Provide the [X, Y] coordinate of the cell's center where the given text is located.  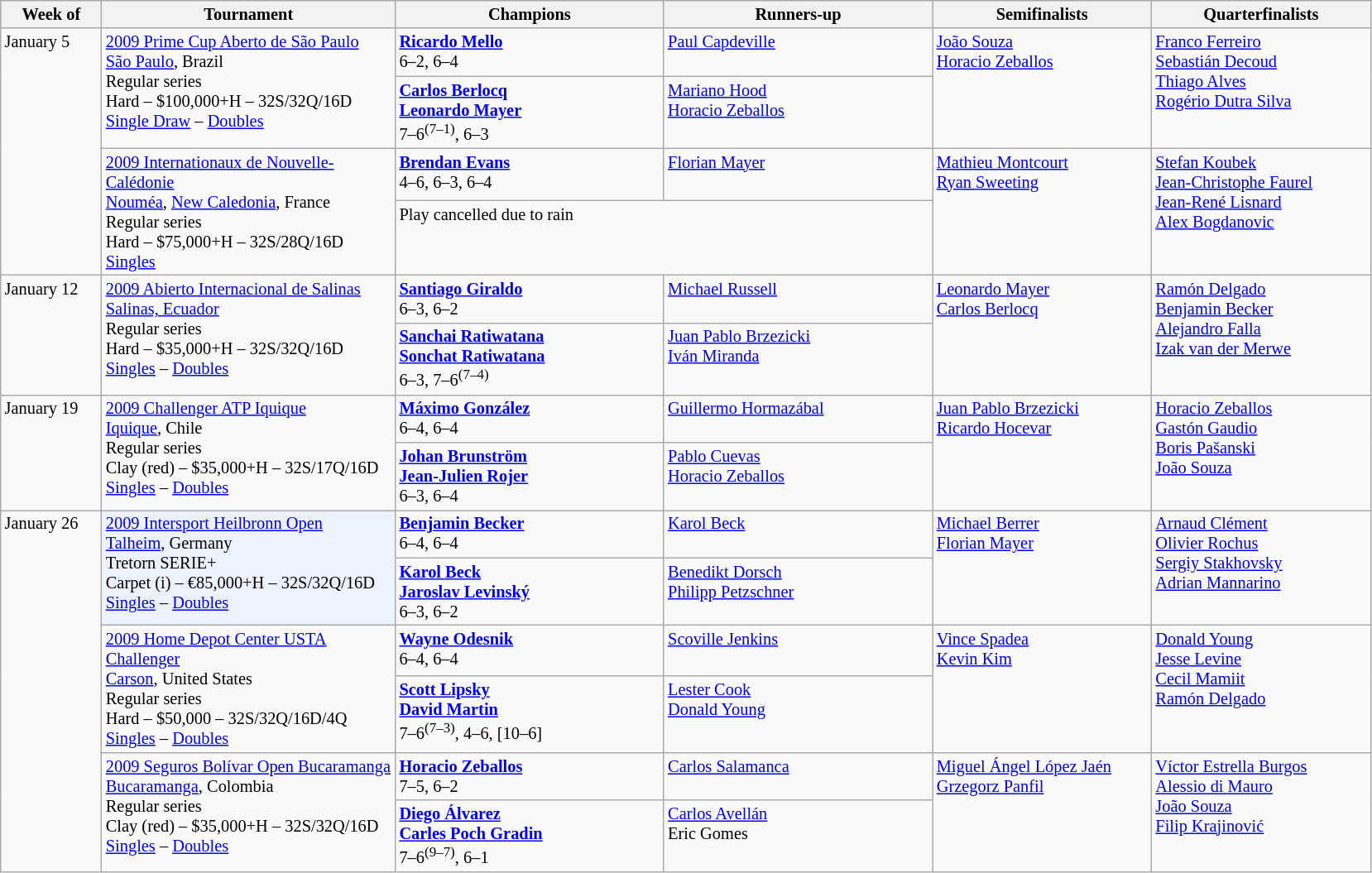
Scott Lipsky David Martin7–6(7–3), 4–6, [10–6] [530, 714]
January 5 [51, 151]
Michael Russell [798, 299]
Pablo Cuevas Horacio Zeballos [798, 477]
Johan Brunström Jean-Julien Rojer6–3, 6–4 [530, 477]
January 12 [51, 334]
Paul Capdeville [798, 52]
January 19 [51, 452]
2009 Internationaux de Nouvelle-Calédonie Nouméa, New Caledonia, FranceRegular seriesHard – $75,000+H – 32S/28Q/16DSingles [248, 212]
Carlos Salamanca [798, 776]
Máximo González6–4, 6–4 [530, 419]
Miguel Ángel López Jaén Grzegorz Panfil [1043, 813]
João Souza Horacio Zeballos [1043, 88]
Benedikt Dorsch Philipp Petzschner [798, 592]
Lester Cook Donald Young [798, 714]
Karol Beck [798, 534]
Leonardo Mayer Carlos Berlocq [1043, 334]
Benjamin Becker6–4, 6–4 [530, 534]
Vince Spadea Kevin Kim [1043, 689]
Mathieu Montcourt Ryan Sweeting [1043, 212]
Stefan Koubek Jean-Christophe Faurel Jean-René Lisnard Alex Bogdanovic [1261, 212]
Franco Ferreiro Sebastián Decoud Thiago Alves Rogério Dutra Silva [1261, 88]
Semifinalists [1043, 14]
Florian Mayer [798, 175]
2009 Intersport Heilbronn OpenTalheim, GermanyTretorn SERIE+Carpet (i) – €85,000+H – 32S/32Q/16DSingles – Doubles [248, 568]
Víctor Estrella Burgos Alessio di Mauro João Souza Filip Krajinović [1261, 813]
Horacio Zeballos7–5, 6–2 [530, 776]
2009 Home Depot Center USTA Challenger Carson, United StatesRegular seriesHard – $50,000 – 32S/32Q/16D/4QSingles – Doubles [248, 689]
2009 Challenger ATP Iquique Iquique, ChileRegular seriesClay (red) – $35,000+H – 32S/17Q/16DSingles – Doubles [248, 452]
Karol Beck Jaroslav Levinský6–3, 6–2 [530, 592]
Scoville Jenkins [798, 650]
Santiago Giraldo 6–3, 6–2 [530, 299]
January 26 [51, 691]
2009 Abierto Internacional de Salinas Salinas, EcuadorRegular seriesHard – $35,000+H – 32S/32Q/16DSingles – Doubles [248, 334]
Juan Pablo Brzezicki Ricardo Hocevar [1043, 452]
2009 Prime Cup Aberto de São Paulo São Paulo, BrazilRegular seriesHard – $100,000+H – 32S/32Q/16DSingle Draw – Doubles [248, 88]
Juan Pablo Brzezicki Iván Miranda [798, 359]
Arnaud Clément Olivier Rochus Sergiy Stakhovsky Adrian Mannarino [1261, 568]
Mariano Hood Horacio Zeballos [798, 113]
Ricardo Mello6–2, 6–4 [530, 52]
Tournament [248, 14]
Week of [51, 14]
Champions [530, 14]
Play cancelled due to rain [664, 237]
Runners-up [798, 14]
Guillermo Hormazábal [798, 419]
Michael Berrer Florian Mayer [1043, 568]
Horacio Zeballos Gastón Gaudio Boris Pašanski João Souza [1261, 452]
Carlos Avellán Eric Gomes [798, 836]
2009 Seguros Bolívar Open Bucaramanga Bucaramanga, ColombiaRegular seriesClay (red) – $35,000+H – 32S/32Q/16DSingles – Doubles [248, 813]
Carlos Berlocq Leonardo Mayer 7–6(7–1), 6–3 [530, 113]
Wayne Odesnik6–4, 6–4 [530, 650]
Quarterfinalists [1261, 14]
Sanchai Ratiwatana Sonchat Ratiwatana6–3, 7–6(7–4) [530, 359]
Donald Young Jesse Levine Cecil Mamiit Ramón Delgado [1261, 689]
Ramón Delgado Benjamin Becker Alejandro Falla Izak van der Merwe [1261, 334]
Diego Álvarez Carles Poch Gradin7–6(9–7), 6–1 [530, 836]
Brendan Evans4–6, 6–3, 6–4 [530, 175]
